Provide the [X, Y] coordinate of the cell's center where the given text is located.  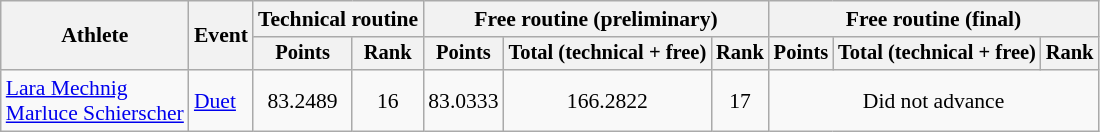
Free routine (preliminary) [596, 19]
Free routine (final) [934, 19]
Athlete [95, 36]
Did not advance [934, 100]
Event [221, 36]
83.0333 [463, 100]
166.2822 [608, 100]
Lara MechnigMarluce Schierscher [95, 100]
83.2489 [302, 100]
Duet [221, 100]
17 [740, 100]
Technical routine [338, 19]
16 [388, 100]
